Extract the (x, y) coordinate from the center of the cell holding the provided text.  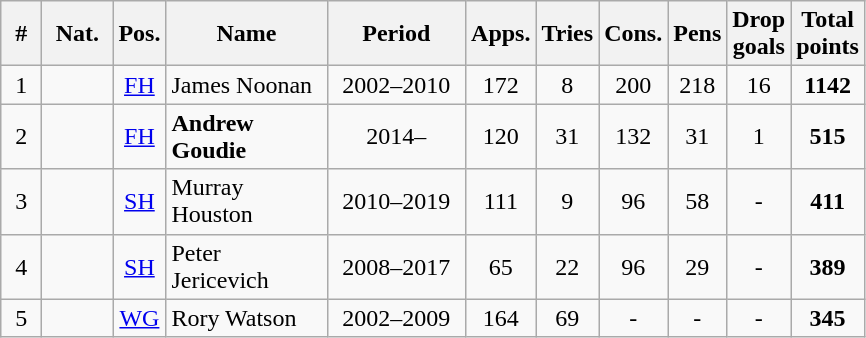
200 (634, 85)
9 (568, 202)
22 (568, 266)
3 (22, 202)
Murray Houston (246, 202)
2008–2017 (396, 266)
515 (828, 136)
Totalpoints (828, 34)
WG (140, 318)
Cons. (634, 34)
411 (828, 202)
2 (22, 136)
389 (828, 266)
69 (568, 318)
111 (501, 202)
218 (698, 85)
172 (501, 85)
Peter Jericevich (246, 266)
Rory Watson (246, 318)
2002–2010 (396, 85)
2010–2019 (396, 202)
Pens (698, 34)
# (22, 34)
8 (568, 85)
Pos. (140, 34)
Period (396, 34)
29 (698, 266)
58 (698, 202)
345 (828, 318)
2014– (396, 136)
65 (501, 266)
James Noonan (246, 85)
Nat. (78, 34)
Apps. (501, 34)
120 (501, 136)
Tries (568, 34)
Name (246, 34)
132 (634, 136)
2002–2009 (396, 318)
5 (22, 318)
164 (501, 318)
16 (759, 85)
Drop goals (759, 34)
Andrew Goudie (246, 136)
4 (22, 266)
1142 (828, 85)
